Provide the [X, Y] coordinate of the cell's center where the given text is located.  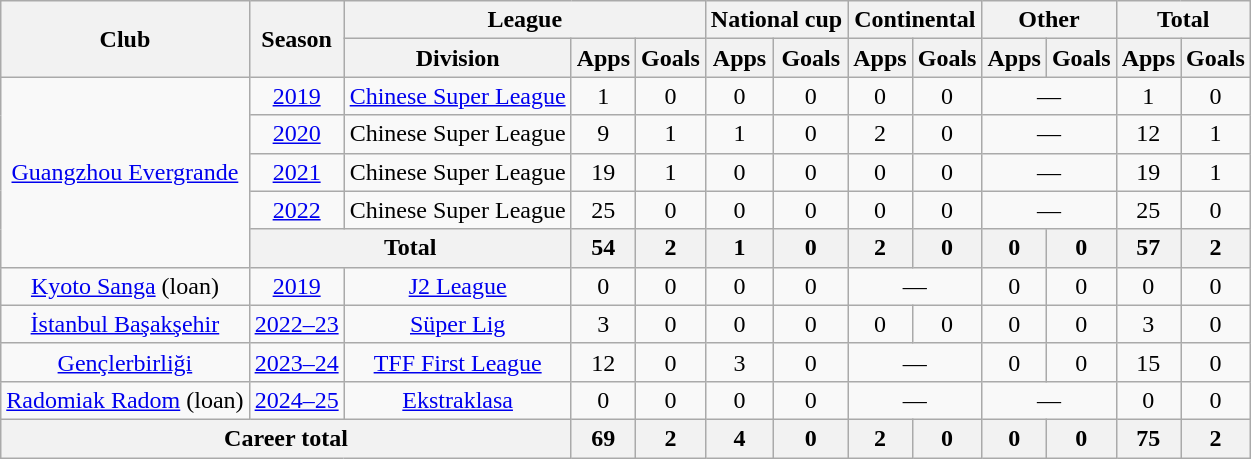
Ekstraklasa [458, 400]
2020 [296, 134]
Season [296, 39]
Guangzhou Evergrande [125, 172]
75 [1148, 438]
Süper Lig [458, 324]
Division [458, 58]
9 [603, 134]
League [524, 20]
2024–25 [296, 400]
National cup [776, 20]
4 [739, 438]
57 [1148, 248]
Continental [915, 20]
54 [603, 248]
69 [603, 438]
Career total [286, 438]
Gençlerbirliği [125, 362]
TFF First League [458, 362]
2022–23 [296, 324]
Kyoto Sanga (loan) [125, 286]
2022 [296, 210]
J2 League [458, 286]
Club [125, 39]
Other [1049, 20]
2021 [296, 172]
15 [1148, 362]
Radomiak Radom (loan) [125, 400]
İstanbul Başakşehir [125, 324]
2023–24 [296, 362]
